Capture the cell that displays the provided text and extract its [x, y] central coordinate. 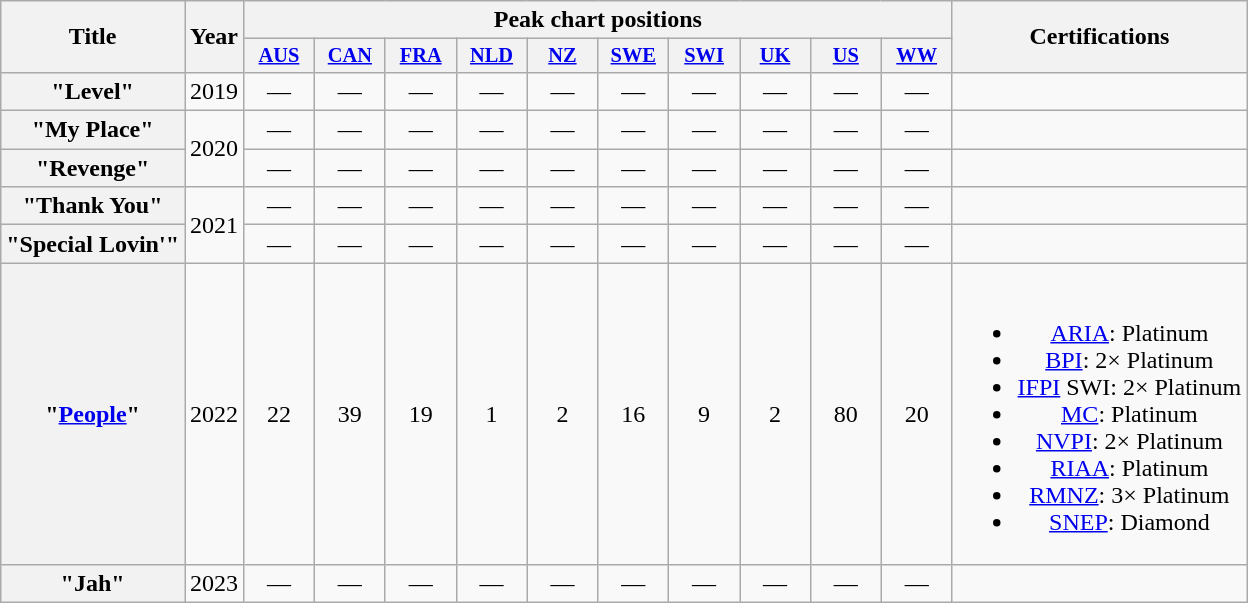
AUS [280, 56]
ARIA: PlatinumBPI: 2× PlatinumIFPI SWI: 2× PlatinumMC: PlatinumNVPI: 2× PlatinumRIAA: PlatinumRMNZ: 3× PlatinumSNEP: Diamond [1100, 414]
"Special Lovin'" [93, 244]
"People" [93, 414]
NLD [492, 56]
Peak chart positions [598, 20]
2023 [214, 584]
19 [420, 414]
SWE [634, 56]
US [846, 56]
Year [214, 37]
Title [93, 37]
"Jah" [93, 584]
Certifications [1100, 37]
2022 [214, 414]
9 [704, 414]
UK [776, 56]
CAN [350, 56]
WW [916, 56]
NZ [562, 56]
FRA [420, 56]
SWI [704, 56]
"My Place" [93, 130]
"Revenge" [93, 168]
22 [280, 414]
2019 [214, 91]
20 [916, 414]
2020 [214, 149]
"Level" [93, 91]
16 [634, 414]
80 [846, 414]
2021 [214, 225]
39 [350, 414]
1 [492, 414]
"Thank You" [93, 206]
